Output the [x, y] coordinate of the center of the cell containing the given text.  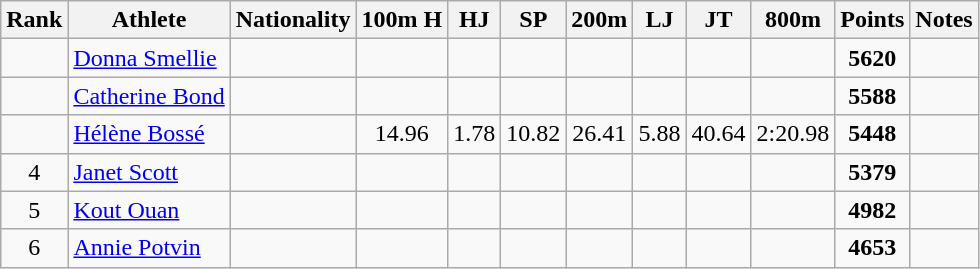
6 [34, 248]
800m [793, 20]
SP [534, 20]
JT [718, 20]
5 [34, 210]
Nationality [293, 20]
200m [600, 20]
26.41 [600, 134]
10.82 [534, 134]
5448 [872, 134]
Annie Potvin [149, 248]
Hélène Bossé [149, 134]
Rank [34, 20]
Janet Scott [149, 172]
100m H [402, 20]
HJ [474, 20]
5.88 [660, 134]
14.96 [402, 134]
5588 [872, 96]
Donna Smellie [149, 58]
5379 [872, 172]
40.64 [718, 134]
Points [872, 20]
Athlete [149, 20]
1.78 [474, 134]
Notes [944, 20]
4982 [872, 210]
4653 [872, 248]
2:20.98 [793, 134]
LJ [660, 20]
Catherine Bond [149, 96]
Kout Ouan [149, 210]
4 [34, 172]
5620 [872, 58]
